Pinpoint the cell where the given text exists, returning its [x, y] midpoint coordinate. 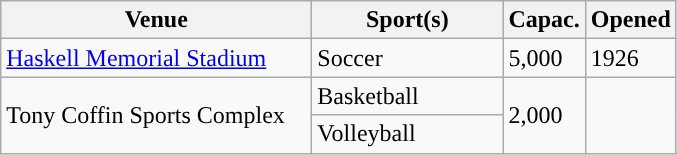
1926 [630, 58]
Opened [630, 20]
Haskell Memorial Stadium [156, 58]
Capac. [544, 20]
Sport(s) [408, 20]
5,000 [544, 58]
2,000 [544, 115]
Tony Coffin Sports Complex [156, 115]
Volleyball [408, 134]
Soccer [408, 58]
Basketball [408, 96]
Venue [156, 20]
